Extract the [X, Y] coordinate from the center of the cell holding the provided text.  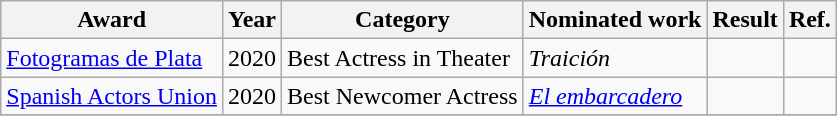
Ref. [810, 20]
Spanish Actors Union [112, 96]
Award [112, 20]
Category [403, 20]
Nominated work [615, 20]
Best Newcomer Actress [403, 96]
Result [745, 20]
Year [252, 20]
Best Actress in Theater [403, 58]
El embarcadero [615, 96]
Fotogramas de Plata [112, 58]
Traición [615, 58]
